From the cell containing the given text, extract its center point as (X, Y) coordinate. 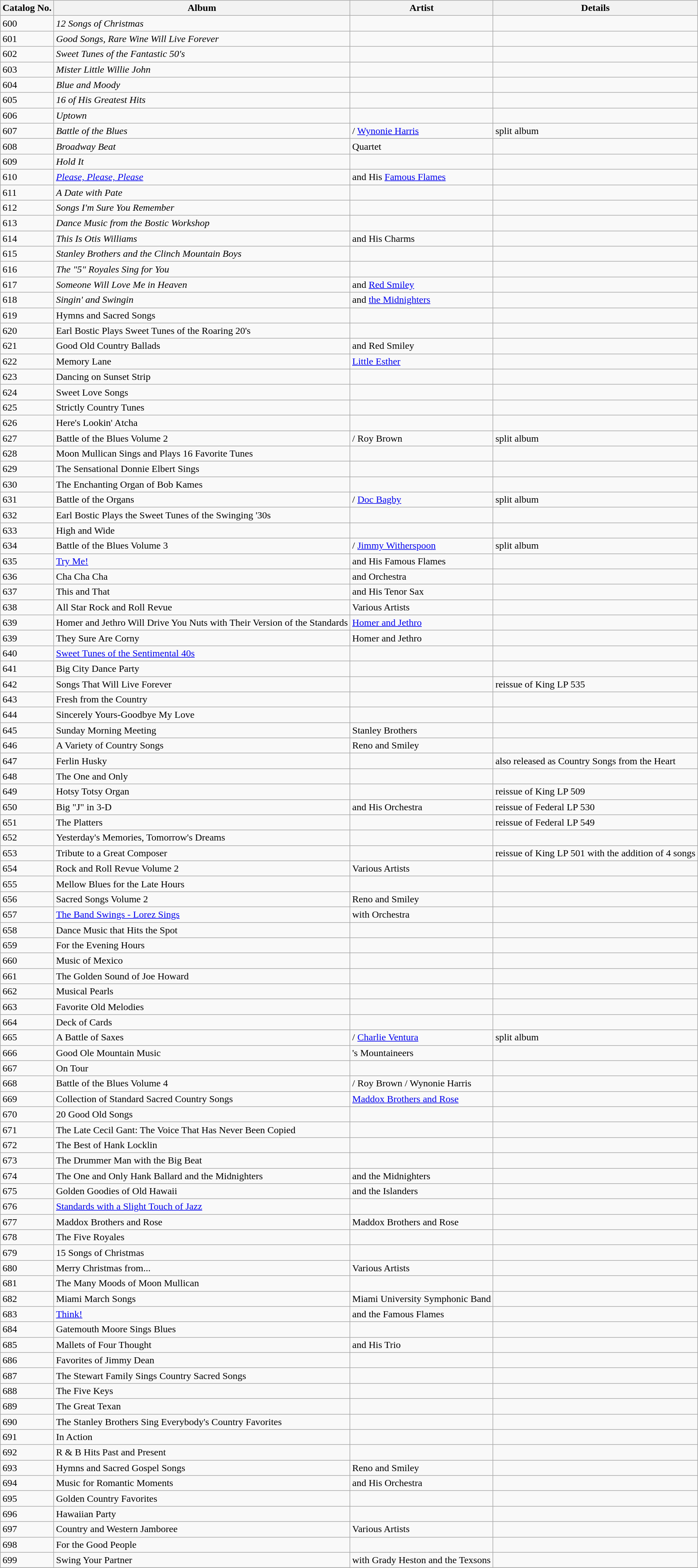
For the Evening Hours (202, 945)
636 (27, 576)
601 (27, 39)
641 (27, 669)
Battle of the Organs (202, 500)
The Drummer Man with the Big Beat (202, 1160)
Golden Country Favorites (202, 1499)
Miami University Symphonic Band (422, 1299)
The "5" Royales Sing for You (202, 269)
Music of Mexico (202, 961)
610 (27, 177)
684 (27, 1329)
609 (27, 161)
663 (27, 1007)
The Great Texan (202, 1406)
Golden Goodies of Old Hawaii (202, 1191)
Homer and Jethro Will Drive You Nuts with Their Version of the Standards (202, 623)
/ Roy Brown (422, 438)
613 (27, 223)
Collection of Standard Sacred Country Songs (202, 1099)
670 (27, 1114)
The Golden Sound of Joe Howard (202, 976)
649 (27, 792)
Please, Please, Please (202, 177)
698 (27, 1545)
680 (27, 1268)
The Late Cecil Gant: The Voice That Has Never Been Copied (202, 1130)
654 (27, 868)
and His Tenor Sax (422, 592)
's Mountaineers (422, 1053)
Quartet (422, 146)
Sweet Love Songs (202, 392)
Sweet Tunes of the Fantastic 50's (202, 54)
Songs I'm Sure You Remember (202, 208)
666 (27, 1053)
Favorites of Jimmy Dean (202, 1360)
Good Songs, Rare Wine Will Live Forever (202, 39)
655 (27, 884)
677 (27, 1222)
Rock and Roll Revue Volume 2 (202, 868)
643 (27, 700)
Mister Little Willie John (202, 69)
Gatemouth Moore Sings Blues (202, 1329)
646 (27, 746)
687 (27, 1375)
683 (27, 1314)
reissue of King LP 501 with the addition of 4 songs (595, 853)
Details (595, 8)
Sweet Tunes of the Sentimental 40s (202, 653)
/ Doc Bagby (422, 500)
Music for Romantic Moments (202, 1483)
Stanley Brothers and the Clinch Mountain Boys (202, 254)
Favorite Old Melodies (202, 1007)
Big "J" in 3-D (202, 807)
690 (27, 1421)
also released as Country Songs from the Heart (595, 761)
The One and Only (202, 776)
686 (27, 1360)
On Tour (202, 1068)
634 (27, 546)
Dance Music that Hits the Spot (202, 930)
681 (27, 1283)
650 (27, 807)
Good Old Country Ballads (202, 346)
/ Wynonie Harris (422, 131)
688 (27, 1391)
They Sure Are Corny (202, 638)
659 (27, 945)
reissue of Federal LP 530 (595, 807)
The Many Moods of Moon Mullican (202, 1283)
A Date with Pate (202, 193)
with Orchestra (422, 914)
694 (27, 1483)
630 (27, 484)
605 (27, 100)
Hymns and Sacred Gospel Songs (202, 1468)
This Is Otis Williams (202, 239)
689 (27, 1406)
and His Charms (422, 239)
16 of His Greatest Hits (202, 100)
623 (27, 377)
and the Islanders (422, 1191)
635 (27, 561)
Think! (202, 1314)
621 (27, 346)
647 (27, 761)
Earl Bostic Plays the Sweet Tunes of the Swinging '30s (202, 515)
697 (27, 1529)
reissue of King LP 509 (595, 792)
607 (27, 131)
625 (27, 407)
672 (27, 1145)
626 (27, 423)
Mallets of Four Thought (202, 1345)
637 (27, 592)
693 (27, 1468)
644 (27, 715)
Sincerely Yours-Goodbye My Love (202, 715)
Sacred Songs Volume 2 (202, 899)
A Variety of Country Songs (202, 746)
665 (27, 1038)
The Five Royales (202, 1237)
Singin' and Swingin (202, 300)
For the Good People (202, 1545)
Miami March Songs (202, 1299)
The Stanley Brothers Sing Everybody's Country Favorites (202, 1421)
Moon Mullican Sings and Plays 16 Favorite Tunes (202, 454)
638 (27, 607)
608 (27, 146)
The Five Keys (202, 1391)
Sunday Morning Meeting (202, 730)
602 (27, 54)
611 (27, 193)
Artist (422, 8)
Hotsy Totsy Organ (202, 792)
R & B Hits Past and Present (202, 1453)
Fresh from the Country (202, 700)
All Star Rock and Roll Revue (202, 607)
648 (27, 776)
/ Roy Brown / Wynonie Harris (422, 1084)
High and Wide (202, 530)
A Battle of Saxes (202, 1038)
Memory Lane (202, 361)
662 (27, 992)
The Band Swings - Lorez Sings (202, 914)
Little Esther (422, 361)
614 (27, 239)
/ Charlie Ventura (422, 1038)
Earl Bostic Plays Sweet Tunes of the Roaring 20's (202, 331)
652 (27, 838)
Standards with a Slight Touch of Jazz (202, 1207)
692 (27, 1453)
671 (27, 1130)
Here's Lookin' Atcha (202, 423)
Battle of the Blues Volume 4 (202, 1084)
Dancing on Sunset Strip (202, 377)
657 (27, 914)
660 (27, 961)
619 (27, 315)
Merry Christmas from... (202, 1268)
Broadway Beat (202, 146)
645 (27, 730)
615 (27, 254)
651 (27, 822)
669 (27, 1099)
Blue and Moody (202, 85)
and the Famous Flames (422, 1314)
628 (27, 454)
Album (202, 8)
This and That (202, 592)
Deck of Cards (202, 1022)
699 (27, 1560)
618 (27, 300)
Musical Pearls (202, 992)
685 (27, 1345)
Catalog No. (27, 8)
Someone Will Love Me in Heaven (202, 285)
Yesterday's Memories, Tomorrow's Dreams (202, 838)
603 (27, 69)
656 (27, 899)
696 (27, 1514)
15 Songs of Christmas (202, 1253)
682 (27, 1299)
622 (27, 361)
The Platters (202, 822)
reissue of Federal LP 549 (595, 822)
Country and Western Jamboree (202, 1529)
/ Jimmy Witherspoon (422, 546)
20 Good Old Songs (202, 1114)
624 (27, 392)
678 (27, 1237)
676 (27, 1207)
The Stewart Family Sings Country Sacred Songs (202, 1375)
653 (27, 853)
620 (27, 331)
612 (27, 208)
667 (27, 1068)
691 (27, 1437)
Swing Your Partner (202, 1560)
Big City Dance Party (202, 669)
668 (27, 1084)
Cha Cha Cha (202, 576)
606 (27, 115)
reissue of King LP 535 (595, 684)
Tribute to a Great Composer (202, 853)
629 (27, 469)
Good Ole Mountain Music (202, 1053)
Songs That Will Live Forever (202, 684)
673 (27, 1160)
640 (27, 653)
642 (27, 684)
Uptown (202, 115)
The Best of Hank Locklin (202, 1145)
675 (27, 1191)
632 (27, 515)
The Enchanting Organ of Bob Kames (202, 484)
Strictly Country Tunes (202, 407)
Try Me! (202, 561)
Hawaiian Party (202, 1514)
Stanley Brothers (422, 730)
In Action (202, 1437)
and Orchestra (422, 576)
604 (27, 85)
616 (27, 269)
Battle of the Blues Volume 2 (202, 438)
Hold It (202, 161)
658 (27, 930)
617 (27, 285)
Ferlin Husky (202, 761)
The One and Only Hank Ballard and the Midnighters (202, 1176)
600 (27, 23)
Battle of the Blues (202, 131)
664 (27, 1022)
631 (27, 500)
12 Songs of Christmas (202, 23)
Hymns and Sacred Songs (202, 315)
695 (27, 1499)
Mellow Blues for the Late Hours (202, 884)
Battle of the Blues Volume 3 (202, 546)
661 (27, 976)
The Sensational Donnie Elbert Sings (202, 469)
with Grady Heston and the Texsons (422, 1560)
627 (27, 438)
633 (27, 530)
Dance Music from the Bostic Workshop (202, 223)
and His Trio (422, 1345)
674 (27, 1176)
679 (27, 1253)
